Scan for the cell matching the given text and deliver its (X, Y) coordinate at center. 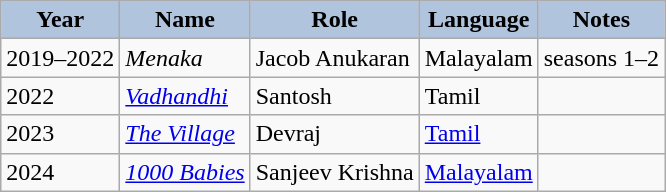
Jacob Anukaran (334, 58)
2019–2022 (60, 58)
Language (478, 20)
Name (185, 20)
Devraj (334, 134)
2023 (60, 134)
2022 (60, 96)
Year (60, 20)
Vadhandhi (185, 96)
The Village (185, 134)
seasons 1–2 (601, 58)
Notes (601, 20)
2024 (60, 172)
Menaka (185, 58)
Sanjeev Krishna (334, 172)
Santosh (334, 96)
Role (334, 20)
1000 Babies (185, 172)
